Locate the cell with the specified text and output its (X, Y) center coordinate. 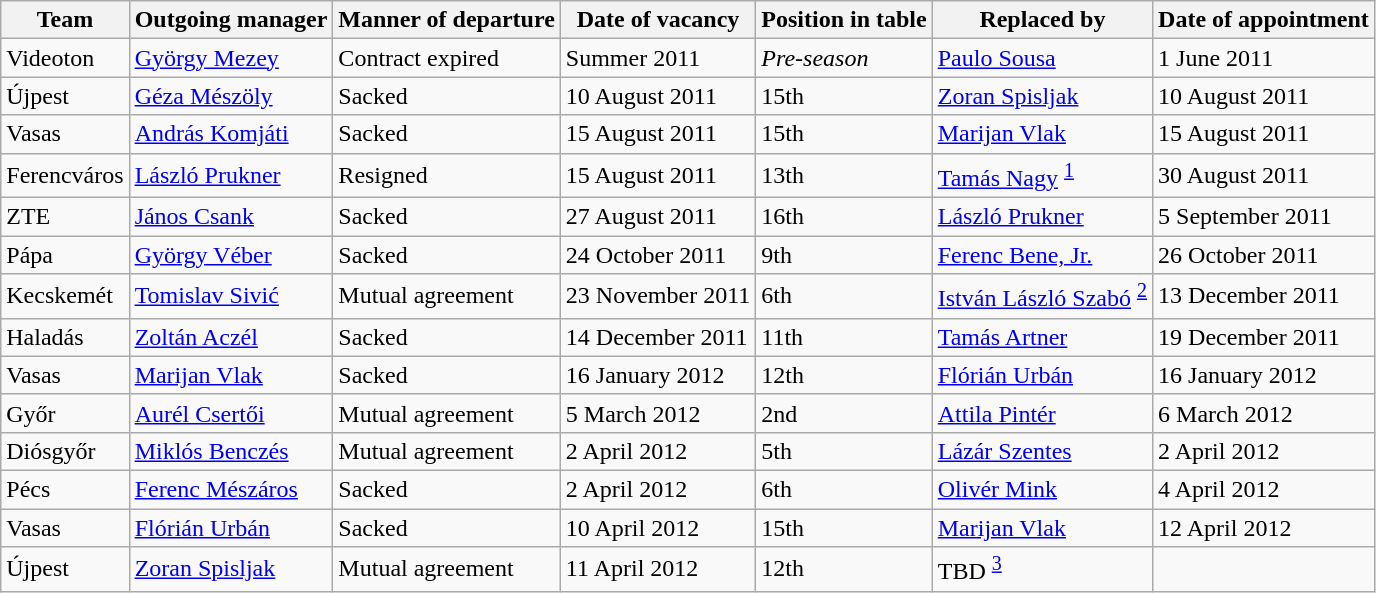
13th (844, 176)
6 March 2012 (1264, 413)
Miklós Benczés (231, 451)
Tomislav Sivić (231, 296)
5th (844, 451)
Géza Mészöly (231, 96)
14 December 2011 (658, 337)
Outgoing manager (231, 20)
Aurél Csertői (231, 413)
Olivér Mink (1042, 489)
16th (844, 217)
4 April 2012 (1264, 489)
Lázár Szentes (1042, 451)
27 August 2011 (658, 217)
György Véber (231, 255)
Ferenc Bene, Jr. (1042, 255)
2nd (844, 413)
9th (844, 255)
Pécs (65, 489)
19 December 2011 (1264, 337)
Haladás (65, 337)
Resigned (446, 176)
Pre-season (844, 58)
András Komjáti (231, 134)
Győr (65, 413)
Tamás Artner (1042, 337)
István László Szabó 2 (1042, 296)
Position in table (844, 20)
Ferenc Mészáros (231, 489)
5 September 2011 (1264, 217)
Contract expired (446, 58)
Attila Pintér (1042, 413)
TBD 3 (1042, 570)
30 August 2011 (1264, 176)
Manner of departure (446, 20)
11 April 2012 (658, 570)
János Csank (231, 217)
Videoton (65, 58)
Zoltán Aczél (231, 337)
Kecskemét (65, 296)
10 April 2012 (658, 528)
Team (65, 20)
Paulo Sousa (1042, 58)
ZTE (65, 217)
György Mezey (231, 58)
12 April 2012 (1264, 528)
Date of appointment (1264, 20)
Replaced by (1042, 20)
11th (844, 337)
1 June 2011 (1264, 58)
Ferencváros (65, 176)
23 November 2011 (658, 296)
Date of vacancy (658, 20)
Tamás Nagy 1 (1042, 176)
13 December 2011 (1264, 296)
Summer 2011 (658, 58)
24 October 2011 (658, 255)
5 March 2012 (658, 413)
Pápa (65, 255)
Diósgyőr (65, 451)
26 October 2011 (1264, 255)
